For the text-containing cell, return its midpoint in (X, Y) coordinate format. 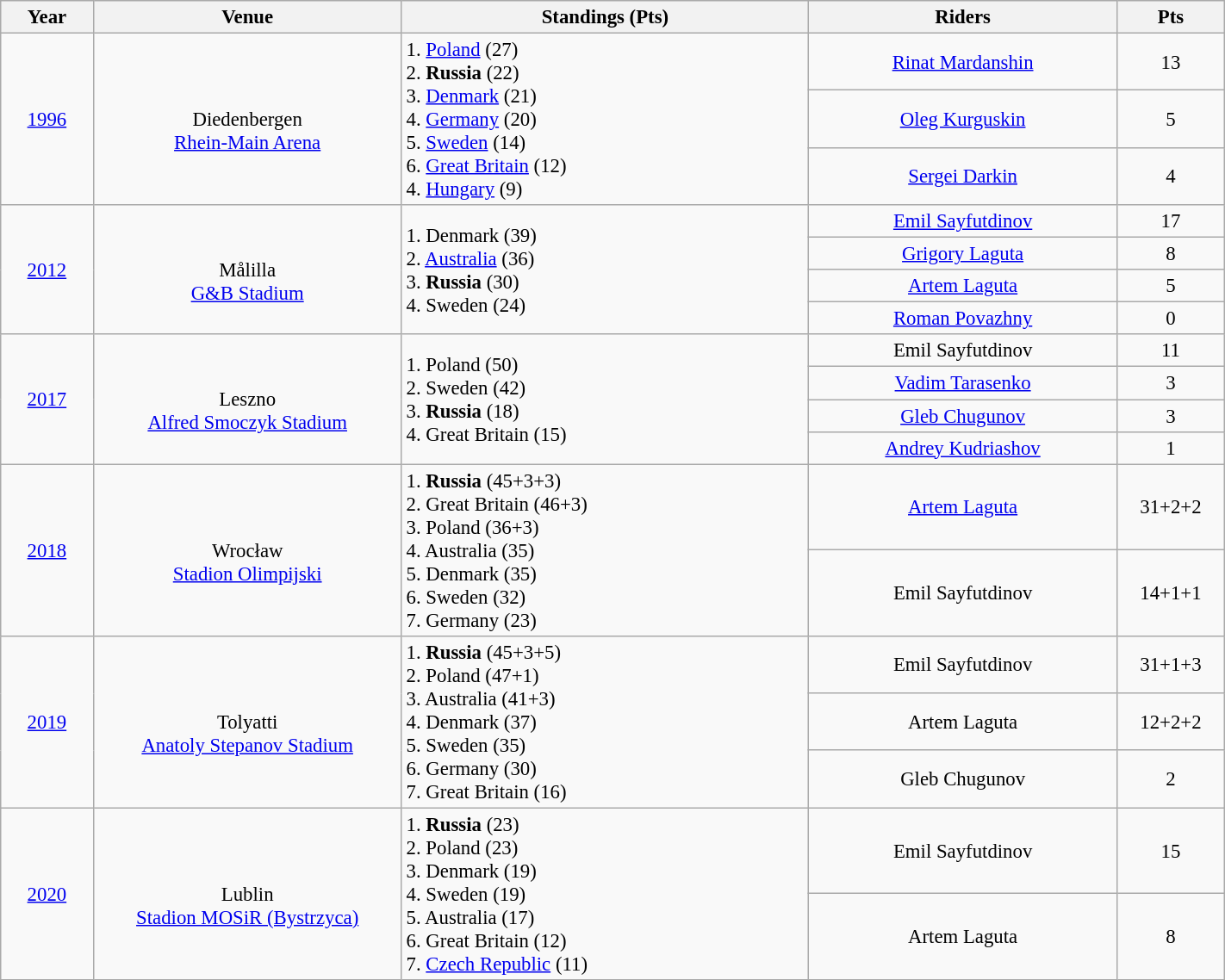
Grigory Laguta (963, 254)
14+1+1 (1172, 593)
DiedenbergenRhein-Main Arena (247, 120)
2020 (47, 894)
2017 (47, 399)
1 (1172, 448)
0 (1172, 319)
Roman Povazhny (963, 319)
Year (47, 17)
Standings (Pts) (605, 17)
Andrey Kudriashov (963, 448)
12+2+2 (1172, 722)
2 (1172, 780)
Vadim Tarasenko (963, 383)
2012 (47, 270)
31+2+2 (1172, 507)
1. Russia (45+3+5)2. Poland (47+1)3. Australia (41+3)4. Denmark (37)5. Sweden (35)6. Germany (30)7. Great Britain (16) (605, 722)
2019 (47, 722)
WrocławStadion Olimpijski (247, 550)
15 (1172, 851)
31+1+3 (1172, 665)
LublinStadion MOSiR (Bystrzyca) (247, 894)
1. Russia (45+3+3)2. Great Britain (46+3)3. Poland (36+3)4. Australia (35)5. Denmark (35)6. Sweden (32)7. Germany (23) (605, 550)
11 (1172, 350)
Pts (1172, 17)
1. Russia (23)2. Poland (23)3. Denmark (19)4. Sweden (19)5. Australia (17)6. Great Britain (12)7. Czech Republic (11) (605, 894)
1. Denmark (39)2. Australia (36)3. Russia (30)4. Sweden (24) (605, 270)
17 (1172, 221)
1. Poland (27)2. Russia (22)3. Denmark (21)4. Germany (20)5. Sweden (14)6. Great Britain (12)4. Hungary (9) (605, 120)
4 (1172, 177)
LesznoAlfred Smoczyk Stadium (247, 399)
Rinat Mardanshin (963, 62)
Riders (963, 17)
1. Poland (50)2. Sweden (42)3. Russia (18)4. Great Britain (15) (605, 399)
1996 (47, 120)
Venue (247, 17)
Oleg Kurguskin (963, 119)
Sergei Darkin (963, 177)
13 (1172, 62)
2018 (47, 550)
MålillaG&B Stadium (247, 270)
TolyattiAnatoly Stepanov Stadium (247, 722)
